Determine the [X, Y] coordinate at the center of the cell enclosing the given text.  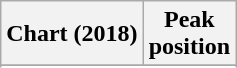
Peakposition [189, 34]
Chart (2018) [72, 34]
